Identify which cell holds the provided text, then report its [X, Y] central coordinate. 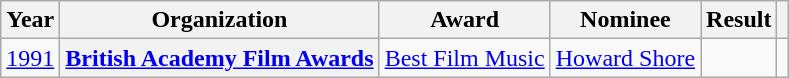
1991 [30, 58]
British Academy Film Awards [220, 58]
Best Film Music [464, 58]
Howard Shore [625, 58]
Organization [220, 20]
Nominee [625, 20]
Result [739, 20]
Year [30, 20]
Award [464, 20]
